Identify which cell holds the provided text, then report its (X, Y) central coordinate. 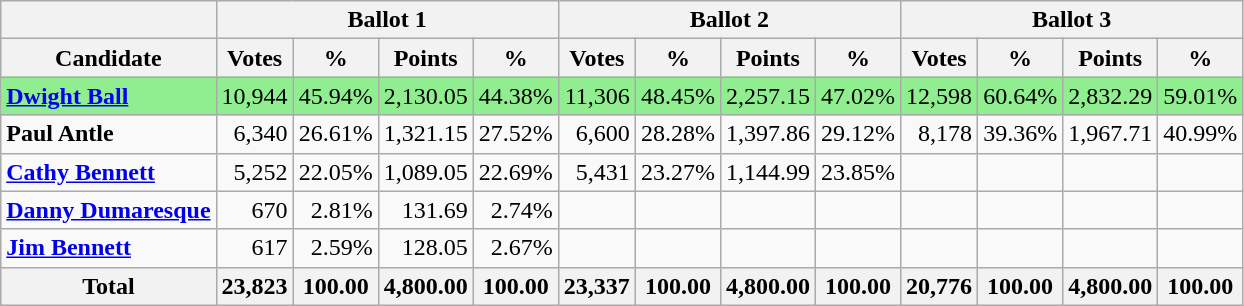
6,340 (254, 134)
29.12% (858, 134)
47.02% (858, 96)
2,832.29 (1110, 96)
27.52% (516, 134)
2,130.05 (426, 96)
1,397.86 (768, 134)
20,776 (940, 286)
Paul Antle (108, 134)
Cathy Bennett (108, 172)
23.85% (858, 172)
Dwight Ball (108, 96)
22.69% (516, 172)
11,306 (596, 96)
5,431 (596, 172)
44.38% (516, 96)
23,337 (596, 286)
45.94% (336, 96)
1,321.15 (426, 134)
60.64% (1020, 96)
Jim Bennett (108, 248)
Ballot 1 (387, 20)
617 (254, 248)
Candidate (108, 58)
22.05% (336, 172)
1,089.05 (426, 172)
28.28% (678, 134)
128.05 (426, 248)
48.45% (678, 96)
2.81% (336, 210)
6,600 (596, 134)
23.27% (678, 172)
40.99% (1200, 134)
Ballot 3 (1072, 20)
2.74% (516, 210)
2,257.15 (768, 96)
23,823 (254, 286)
1,967.71 (1110, 134)
39.36% (1020, 134)
26.61% (336, 134)
8,178 (940, 134)
59.01% (1200, 96)
Danny Dumaresque (108, 210)
2.59% (336, 248)
Total (108, 286)
670 (254, 210)
10,944 (254, 96)
Ballot 2 (729, 20)
12,598 (940, 96)
1,144.99 (768, 172)
131.69 (426, 210)
5,252 (254, 172)
2.67% (516, 248)
